Determine the (x, y) coordinate at the center of the cell enclosing the given text.  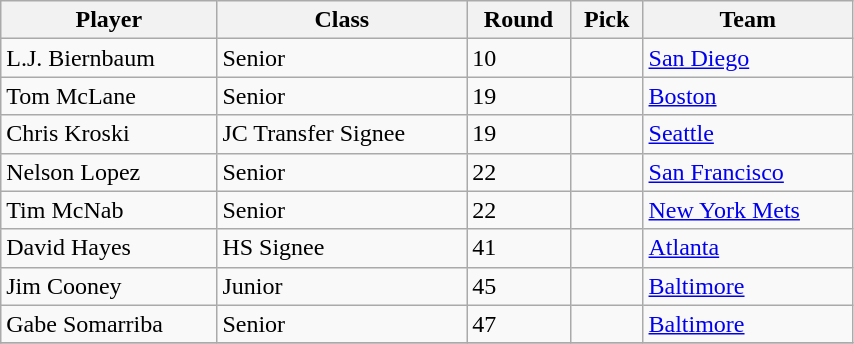
Gabe Somarriba (109, 324)
Team (748, 20)
Chris Kroski (109, 134)
HS Signee (342, 248)
41 (519, 248)
Jim Cooney (109, 286)
Seattle (748, 134)
David Hayes (109, 248)
47 (519, 324)
Round (519, 20)
Atlanta (748, 248)
Nelson Lopez (109, 172)
San Diego (748, 58)
Boston (748, 96)
Player (109, 20)
Tim McNab (109, 210)
Junior (342, 286)
Class (342, 20)
San Francisco (748, 172)
45 (519, 286)
Tom McLane (109, 96)
10 (519, 58)
New York Mets (748, 210)
Pick (606, 20)
JC Transfer Signee (342, 134)
L.J. Biernbaum (109, 58)
